Return the (X, Y) coordinate for the center point of the cell that contains the specified text.  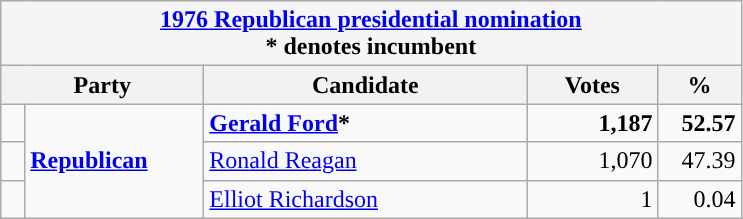
Party (102, 85)
1 (592, 199)
Gerald Ford* (366, 123)
Votes (592, 85)
1976 Republican presidential nomination* denotes incumbent (371, 34)
Ronald Reagan (366, 161)
47.39 (700, 161)
1,070 (592, 161)
Republican (114, 161)
1,187 (592, 123)
Elliot Richardson (366, 199)
% (700, 85)
Candidate (366, 85)
52.57 (700, 123)
0.04 (700, 199)
